Locate the cell with the specified text and output its [x, y] center coordinate. 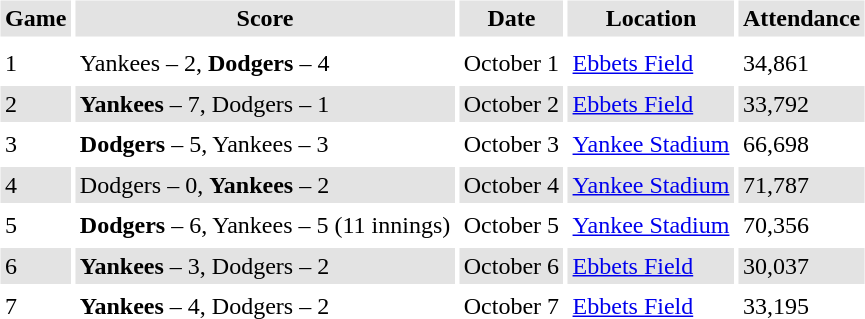
October 2 [511, 104]
5 [35, 226]
Game [35, 18]
33,792 [801, 104]
30,037 [801, 266]
3 [35, 144]
Yankees – 2, Dodgers – 4 [264, 64]
Dodgers – 0, Yankees – 2 [264, 185]
October 3 [511, 144]
66,698 [801, 144]
Yankees – 3, Dodgers – 2 [264, 266]
Dodgers – 5, Yankees – 3 [264, 144]
70,356 [801, 226]
October 4 [511, 185]
4 [35, 185]
6 [35, 266]
Yankees – 7, Dodgers – 1 [264, 104]
Date [511, 18]
Attendance [801, 18]
2 [35, 104]
October 5 [511, 226]
34,861 [801, 64]
October 1 [511, 64]
October 6 [511, 266]
71,787 [801, 185]
Score [264, 18]
Dodgers – 6, Yankees – 5 (11 innings) [264, 226]
1 [35, 64]
Location [651, 18]
